Scan for the cell matching the given text and deliver its (x, y) coordinate at center. 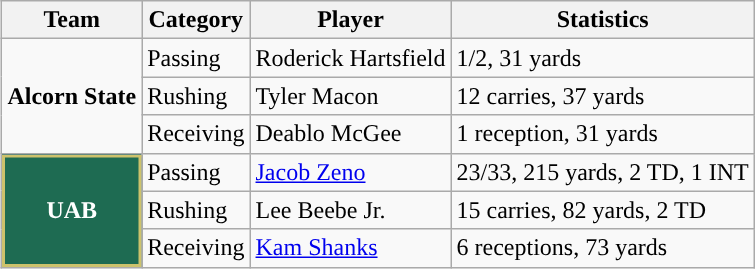
12 carries, 37 yards (602, 96)
1/2, 31 yards (602, 58)
1 reception, 31 yards (602, 134)
Roderick Hartsfield (350, 58)
23/33, 215 yards, 2 TD, 1 INT (602, 172)
Lee Beebe Jr. (350, 210)
Tyler Macon (350, 96)
Deablo McGee (350, 134)
UAB (72, 210)
Category (196, 20)
Jacob Zeno (350, 172)
Alcorn State (72, 96)
15 carries, 82 yards, 2 TD (602, 210)
Kam Shanks (350, 248)
Team (72, 20)
Statistics (602, 20)
6 receptions, 73 yards (602, 248)
Player (350, 20)
